Return the (x, y) coordinate for the center point of the cell that contains the specified text.  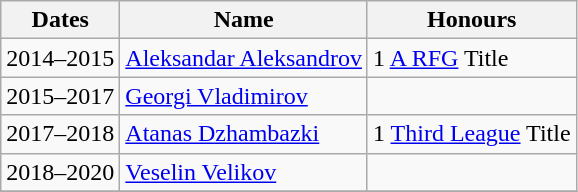
1 Third League Title (472, 134)
1 A RFG Title (472, 58)
Honours (472, 20)
Aleksandar Aleksandrov (244, 58)
2018–2020 (60, 172)
2015–2017 (60, 96)
2014–2015 (60, 58)
Dates (60, 20)
Name (244, 20)
2017–2018 (60, 134)
Atanas Dzhambazki (244, 134)
Georgi Vladimirov (244, 96)
Veselin Velikov (244, 172)
